Detect which cell encompasses the target text, then output its (X, Y) center coordinate. 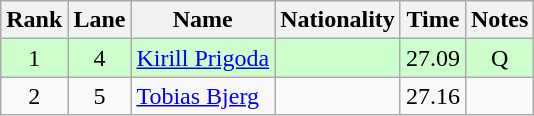
Time (432, 20)
1 (34, 58)
5 (100, 96)
Rank (34, 20)
Name (203, 20)
Notes (499, 20)
27.16 (432, 96)
2 (34, 96)
Lane (100, 20)
27.09 (432, 58)
Q (499, 58)
4 (100, 58)
Tobias Bjerg (203, 96)
Kirill Prigoda (203, 58)
Nationality (338, 20)
